Pinpoint the cell where the given text exists, returning its [X, Y] midpoint coordinate. 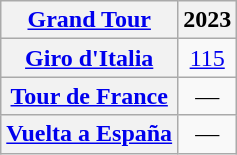
115 [208, 58]
Vuelta a España [90, 134]
Tour de France [90, 96]
2023 [208, 20]
Giro d'Italia [90, 58]
Grand Tour [90, 20]
